Capture the cell that displays the provided text and extract its (X, Y) central coordinate. 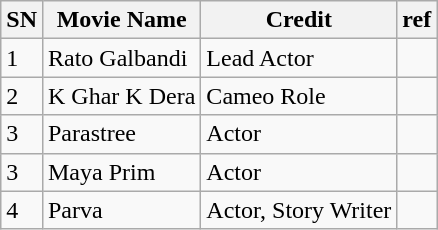
Parastree (121, 134)
ref (417, 20)
Credit (299, 20)
Lead Actor (299, 58)
Actor, Story Writer (299, 210)
Movie Name (121, 20)
1 (22, 58)
Parva (121, 210)
SN (22, 20)
K Ghar K Dera (121, 96)
Cameo Role (299, 96)
Rato Galbandi (121, 58)
2 (22, 96)
Maya Prim (121, 172)
4 (22, 210)
